Scan for the cell matching the given text and deliver its [X, Y] coordinate at center. 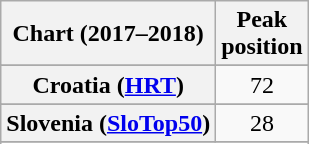
Slovenia (SloTop50) [108, 123]
Croatia (HRT) [108, 85]
Chart (2017–2018) [108, 34]
72 [262, 85]
Peakposition [262, 34]
28 [262, 123]
